Determine the (X, Y) coordinate at the center of the cell enclosing the given text.  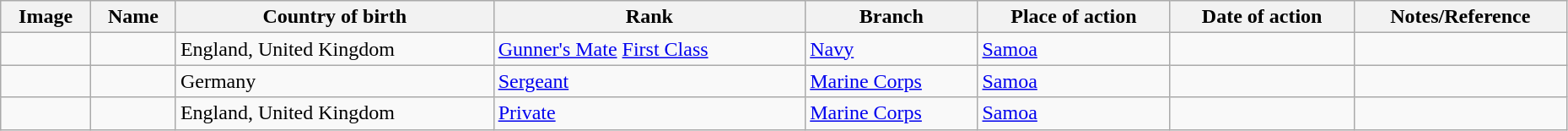
Image (46, 17)
Sergeant (649, 81)
Private (649, 113)
Rank (649, 17)
Gunner's Mate First Class (649, 49)
Date of action (1262, 17)
Navy (892, 49)
Branch (892, 17)
Name (133, 17)
Country of birth (334, 17)
Germany (334, 81)
Place of action (1074, 17)
Notes/Reference (1460, 17)
